For the text-containing cell, return its midpoint in (X, Y) coordinate format. 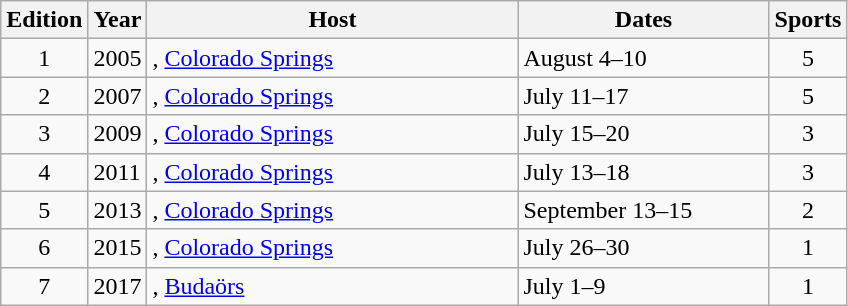
Host (332, 20)
July 11–17 (644, 96)
2011 (118, 172)
2015 (118, 248)
2017 (118, 286)
Edition (44, 20)
September 13–15 (644, 210)
6 (44, 248)
Dates (644, 20)
, Budaörs (332, 286)
July 1–9 (644, 286)
July 26–30 (644, 248)
July 15–20 (644, 134)
4 (44, 172)
2005 (118, 58)
Sports (808, 20)
2007 (118, 96)
2009 (118, 134)
July 13–18 (644, 172)
August 4–10 (644, 58)
Year (118, 20)
2013 (118, 210)
7 (44, 286)
